Extract the (x, y) coordinate from the center of the cell holding the provided text.  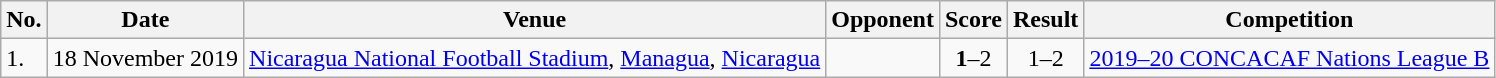
Date (145, 20)
No. (24, 20)
Result (1045, 20)
Score (973, 20)
Nicaragua National Football Stadium, Managua, Nicaragua (535, 58)
Opponent (883, 20)
1. (24, 58)
18 November 2019 (145, 58)
Venue (535, 20)
2019–20 CONCACAF Nations League B (1290, 58)
Competition (1290, 20)
